Scan for the cell matching the given text and deliver its [x, y] coordinate at center. 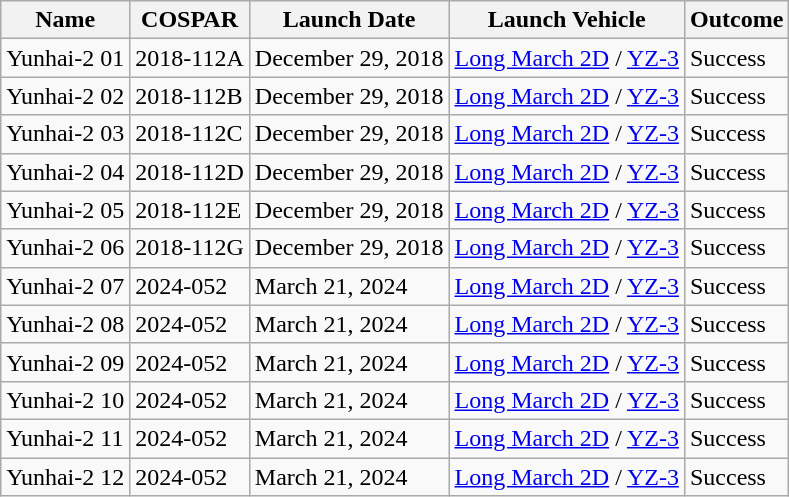
2018-112A [190, 58]
Yunhai-2 05 [66, 210]
2018-112E [190, 210]
Name [66, 20]
COSPAR [190, 20]
Yunhai-2 04 [66, 172]
Yunhai-2 08 [66, 324]
Yunhai-2 11 [66, 438]
Yunhai-2 10 [66, 400]
2018-112C [190, 134]
Yunhai-2 01 [66, 58]
Outcome [736, 20]
2018-112B [190, 96]
2018-112D [190, 172]
Yunhai-2 12 [66, 477]
Yunhai-2 02 [66, 96]
2018-112G [190, 248]
Yunhai-2 03 [66, 134]
Yunhai-2 06 [66, 248]
Yunhai-2 09 [66, 362]
Launch Vehicle [566, 20]
Yunhai-2 07 [66, 286]
Launch Date [349, 20]
